Determine the [x, y] coordinate at the center of the cell enclosing the given text.  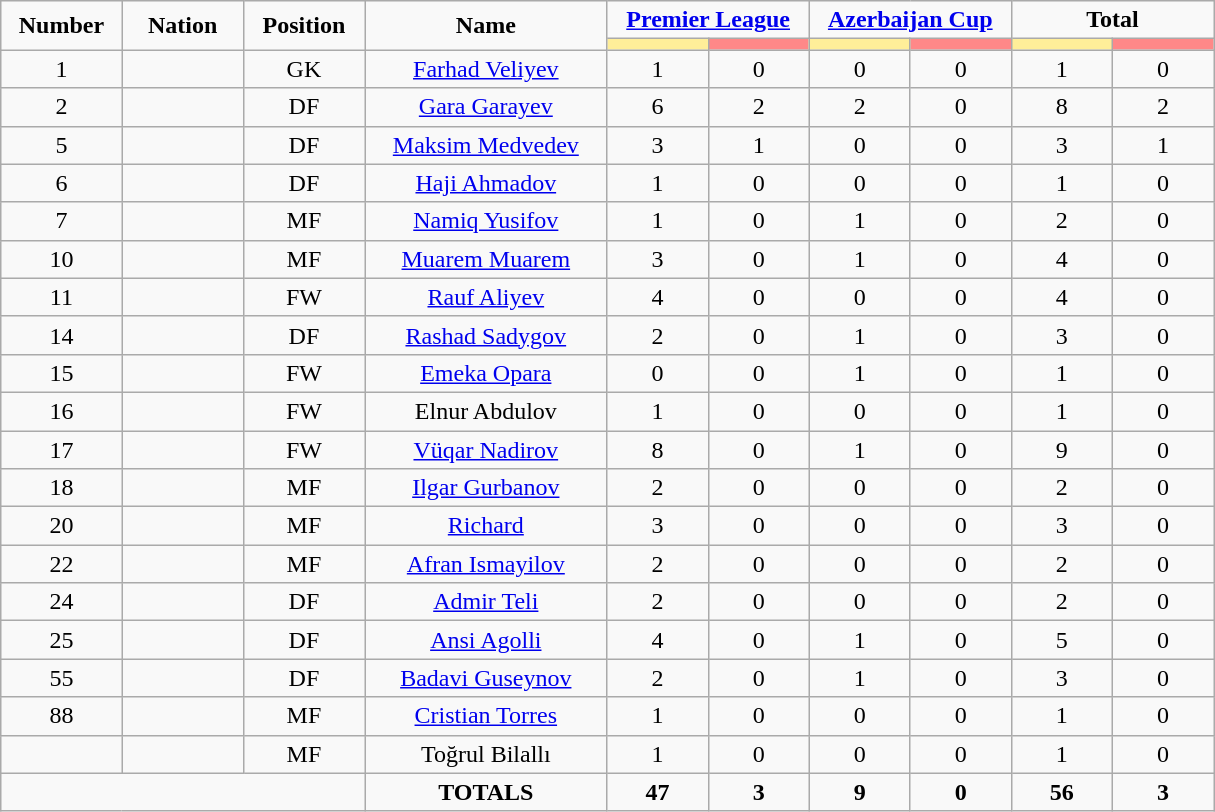
16 [62, 411]
Emeka Opara [486, 373]
47 [658, 792]
Admir Teli [486, 602]
11 [62, 297]
TOTALS [486, 792]
55 [62, 678]
25 [62, 640]
Badavi Guseynov [486, 678]
Gara Garayev [486, 107]
18 [62, 488]
Namiq Yusifov [486, 221]
Azerbaijan Cup [910, 20]
88 [62, 716]
Elnur Abdulov [486, 411]
Ilgar Gurbanov [486, 488]
Haji Ahmadov [486, 183]
Position [304, 26]
Cristian Torres [486, 716]
56 [1062, 792]
Nation [182, 26]
17 [62, 449]
Afran Ismayilov [486, 564]
Toğrul Bilallı [486, 754]
Farhad Veliyev [486, 69]
Number [62, 26]
Ansi Agolli [486, 640]
10 [62, 259]
Rauf Aliyev [486, 297]
Muarem Muarem [486, 259]
7 [62, 221]
Maksim Medvedev [486, 145]
20 [62, 526]
24 [62, 602]
22 [62, 564]
Name [486, 26]
Total [1112, 20]
Premier League [708, 20]
14 [62, 335]
GK [304, 69]
Vüqar Nadirov [486, 449]
15 [62, 373]
Rashad Sadygov [486, 335]
Richard [486, 526]
